Detect which cell encompasses the target text, then output its (x, y) center coordinate. 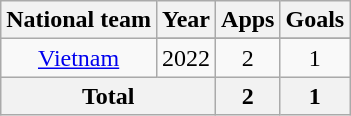
Vietnam (79, 58)
Goals (315, 20)
Year (186, 20)
2022 (186, 58)
Apps (248, 20)
National team (79, 20)
Total (108, 96)
